Search for the cell housing the specified text and yield its (x, y) center coordinate. 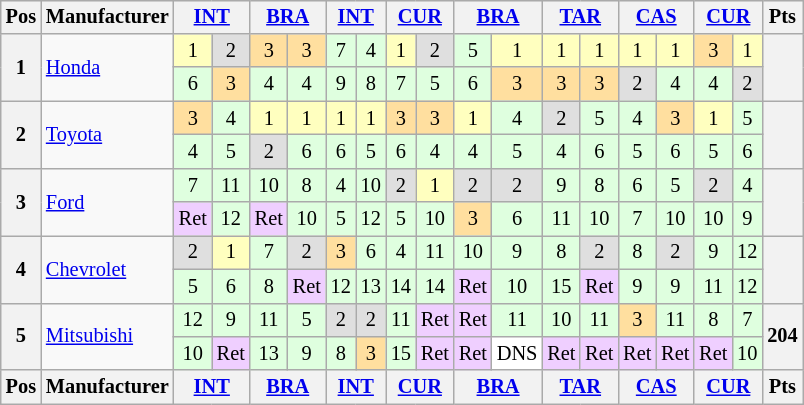
Mitsubishi (108, 336)
Toyota (108, 134)
Honda (108, 68)
204 (782, 336)
Ford (108, 202)
Chevrolet (108, 270)
DNS (517, 354)
